From the cell containing the given text, extract its center point as [X, Y] coordinate. 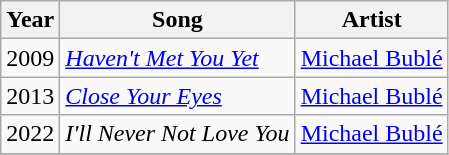
Song [178, 20]
Close Your Eyes [178, 96]
2013 [30, 96]
I'll Never Not Love You [178, 134]
Haven't Met You Yet [178, 58]
Year [30, 20]
2022 [30, 134]
Artist [372, 20]
2009 [30, 58]
